Extract the [x, y] coordinate from the center of the cell holding the provided text.  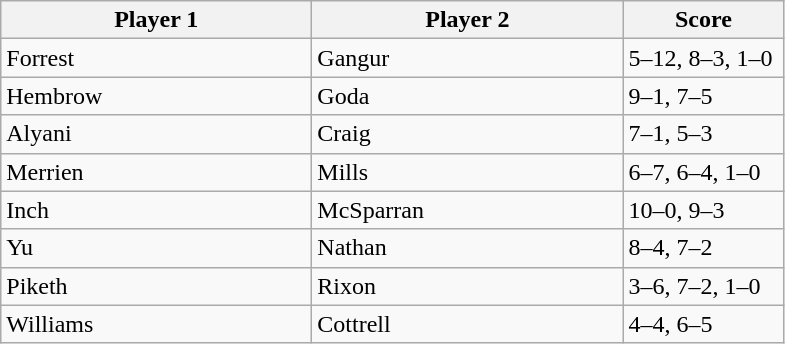
4–4, 6–5 [704, 324]
Rixon [468, 286]
Cottrell [468, 324]
Alyani [156, 134]
McSparran [468, 210]
Mills [468, 172]
Merrien [156, 172]
9–1, 7–5 [704, 96]
Craig [468, 134]
Inch [156, 210]
Goda [468, 96]
Hembrow [156, 96]
Score [704, 20]
Piketh [156, 286]
6–7, 6–4, 1–0 [704, 172]
3–6, 7–2, 1–0 [704, 286]
Player 2 [468, 20]
5–12, 8–3, 1–0 [704, 58]
10–0, 9–3 [704, 210]
Forrest [156, 58]
8–4, 7–2 [704, 248]
Gangur [468, 58]
7–1, 5–3 [704, 134]
Williams [156, 324]
Yu [156, 248]
Nathan [468, 248]
Player 1 [156, 20]
